Detect which cell encompasses the target text, then output its [X, Y] center coordinate. 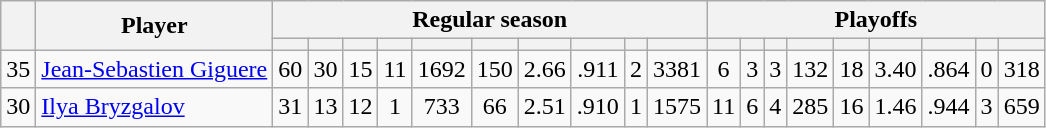
2.51 [544, 107]
285 [810, 107]
132 [810, 69]
Playoffs [876, 20]
13 [326, 107]
15 [360, 69]
1.46 [896, 107]
60 [290, 69]
12 [360, 107]
0 [986, 69]
1575 [676, 107]
.944 [948, 107]
1692 [442, 69]
2.66 [544, 69]
66 [494, 107]
2 [636, 69]
3.40 [896, 69]
Jean-Sebastien Giguere [154, 69]
Player [154, 26]
3381 [676, 69]
659 [1022, 107]
Regular season [490, 20]
.910 [598, 107]
733 [442, 107]
Ilya Bryzgalov [154, 107]
4 [776, 107]
.911 [598, 69]
.864 [948, 69]
318 [1022, 69]
16 [852, 107]
35 [18, 69]
150 [494, 69]
18 [852, 69]
31 [290, 107]
